Provide the [x, y] coordinate of the cell's center where the given text is located.  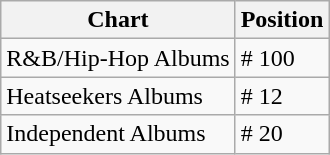
# 12 [282, 96]
# 20 [282, 134]
R&B/Hip-Hop Albums [118, 58]
Heatseekers Albums [118, 96]
Chart [118, 20]
# 100 [282, 58]
Position [282, 20]
Independent Albums [118, 134]
